Search for the cell housing the specified text and yield its (X, Y) center coordinate. 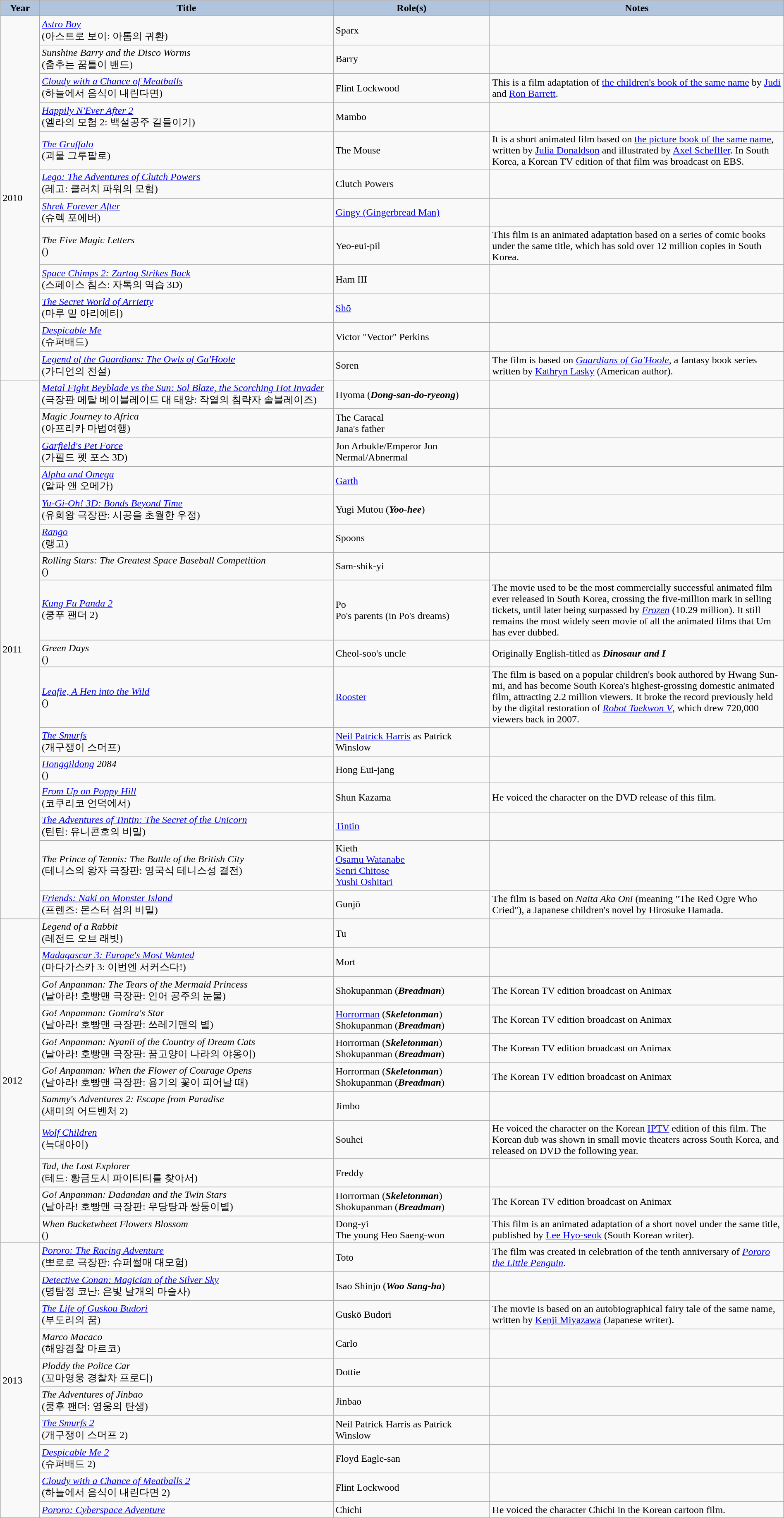
Freddy (412, 1173)
The Mouse (412, 150)
Sparx (412, 31)
Toto (412, 1257)
Ham III (412, 279)
Wolf Children(늑대아이) (186, 1139)
The Life of Guskou Budori(부도리의 꿈) (186, 1315)
Go! Anpanman: Dadandan and the Twin Stars(날아라! 호빵맨 극장판: 우당탕과 쌍둥이별) (186, 1201)
2011 (20, 650)
Shun Kazama (412, 798)
Go! Anpanman: Nyanii of the Country of Dream Cats(날아라! 호빵맨 극장판: 꿈고양이 나라의 야옹이) (186, 1048)
PoPo's parents (in Po's dreams) (412, 610)
Spoons (412, 538)
Cheol-soo's uncle (412, 654)
Tu (412, 933)
Go! Anpanman: Gomira's Star(날아라! 호빵맨 극장판: 쓰레기맨의 별) (186, 1019)
Hong Eui-jang (412, 770)
Legend of a Rabbit(레전드 오브 래빗) (186, 933)
The Smurfs 2(개구쟁이 스머프 2) (186, 1430)
Go! Anpanman: The Tears of the Mermaid Princess(날아라! 호빵맨 극장판: 인어 공주의 눈물) (186, 991)
Cloudy with a Chance of Meatballs 2(하늘에서 음식이 내린다면 2) (186, 1487)
Lego: The Adventures of Clutch Powers(레고: 클러치 파워의 모험) (186, 184)
Shrek Forever After(슈렉 포에버) (186, 213)
Shokupanman (Breadman) (412, 991)
Sunshine Barry and the Disco Worms(춤추는 꿈틀이 밴드) (186, 59)
Sam-shik-yi (412, 566)
Yu-Gi-Oh! 3D: Bonds Beyond Time(유희왕 극장판: 시공을 초월한 우정) (186, 510)
Dong-yiThe young Heo Saeng-won (412, 1230)
Green Days() (186, 654)
The film is based on Guardians of Ga'Hoole, a fantasy book series written by Kathryn Lasky (American author). (637, 366)
Go! Anpanman: When the Flower of Courage Opens(날아라! 호빵맨 극장판: 용기의 꽃이 피어날 때) (186, 1077)
Mort (412, 962)
Notes (637, 8)
Space Chimps 2: Zartog Strikes Back(스페이스 침스: 자톡의 역습 3D) (186, 279)
Souhei (412, 1139)
Floyd Eagle-san (412, 1459)
Madagascar 3: Europe's Most Wanted(마다가스카 3: 이번엔 서커스다!) (186, 962)
Magic Journey to Africa(아프리카 마법여행) (186, 423)
The film is based on Naita Aka Oni (meaning "The Red Ogre Who Cried"), a Japanese children's novel by Hirosuke Hamada. (637, 904)
The CaracalJana's father (412, 423)
Happily N'Ever After 2(엘라의 모험 2: 백설공주 길들이기) (186, 117)
Dottie (412, 1372)
Alpha and Omega(알파 앤 오메가) (186, 481)
This film is an animated adaptation of a short novel under the same title, published by Lee Hyo-seok (South Korean writer). (637, 1230)
Mambo (412, 117)
Astro Boy(아스트로 보이: 아톰의 귀환) (186, 31)
Carlo (412, 1343)
Jon Arbukle/Emperor JonNermal/Abnermal (412, 452)
Legend of the Guardians: The Owls of Ga'Hoole(가디언의 전설) (186, 366)
Kung Fu Panda 2(쿵푸 팬더 2) (186, 610)
Chichi (412, 1510)
Tad, the Lost Explorer(테드: 황금도시 파이티티를 찾아서) (186, 1173)
Rolling Stars: The Greatest Space Baseball Competition() (186, 566)
Barry (412, 59)
This film is an animated adaptation based on a series of comic books under the same title, which has sold over 12 million copies in South Korea. (637, 246)
2013 (20, 1380)
Role(s) (412, 8)
2010 (20, 198)
Leafie, A Hen into the Wild() (186, 697)
Garth (412, 481)
Yeo-eui-pil (412, 246)
Metal Fight Beyblade vs the Sun: Sol Blaze, the Scorching Hot Invader(극장판 메탈 베이블레이드 대 태양: 작열의 침략자 솔블레이즈) (186, 395)
This is a film adaptation of the children's book of the same name by Judi and Ron Barrett. (637, 88)
Title (186, 8)
Despicable Me(슈퍼배드) (186, 337)
Friends: Naki on Monster Island(프렌즈: 몬스터 섬의 비밀) (186, 904)
Tintin (412, 826)
The Five Magic Letters() (186, 246)
The movie is based on an autobiographical fairy tale of the same name, written by Kenji Miyazawa (Japanese writer). (637, 1315)
Rooster (412, 697)
The film was created in celebration of the tenth anniversary of Pororo the Little Penguin. (637, 1257)
Sammy's Adventures 2: Escape from Paradise(새미의 어드벤처 2) (186, 1106)
Pororo: Cyberspace Adventure (186, 1510)
Marco Macaco(해양경찰 마르코) (186, 1343)
Year (20, 8)
Detective Conan: Magician of the Silver Sky(명탐정 코난: 은빛 날개의 마술사) (186, 1286)
Soren (412, 366)
The Prince of Tennis: The Battle of the British City(테니스의 왕자 극장판: 영국식 테니스성 결전) (186, 866)
Hyoma (Dong-san-do-ryeong) (412, 395)
The Gruffalo(괴물 그루팔로) (186, 150)
Honggildong 2084() (186, 770)
2012 (20, 1081)
KiethOsamu WatanabeSenri ChitoseYushi Oshitari (412, 866)
From Up on Poppy Hill(코쿠리코 언덕에서) (186, 798)
Despicable Me 2(슈퍼배드 2) (186, 1459)
When Bucketwheet Flowers Blossom() (186, 1230)
Garfield's Pet Force(가필드 펫 포스 3D) (186, 452)
He voiced the character on the DVD release of this film. (637, 798)
He voiced the character Chichi in the Korean cartoon film. (637, 1510)
Gingy (Gingerbread Man) (412, 213)
Cloudy with a Chance of Meatballs(하늘에서 음식이 내린다면) (186, 88)
The Smurfs(개구쟁이 스머프) (186, 742)
Victor "Vector" Perkins (412, 337)
Originally English-titled as Dinosaur and I (637, 654)
Isao Shinjo (Woo Sang-ha) (412, 1286)
Guskō Budori (412, 1315)
The Secret World of Arrietty(마루 밑 아리에티) (186, 308)
Jinbao (412, 1401)
Jimbo (412, 1106)
Yugi Mutou (Yoo-hee) (412, 510)
Rango(랭고) (186, 538)
The Adventures of Jinbao(쿵후 팬더: 영웅의 탄생) (186, 1401)
The Adventures of Tintin: The Secret of the Unicorn(틴틴: 유니콘호의 비밀) (186, 826)
Clutch Powers (412, 184)
Shō (412, 308)
Pororo: The Racing Adventure(뽀로로 극장판: 슈퍼썰매 대모험) (186, 1257)
Gunjō (412, 904)
Ploddy the Police Car(꼬마영웅 경찰차 프로디) (186, 1372)
